Output the (x, y) coordinate of the center of the cell containing the given text.  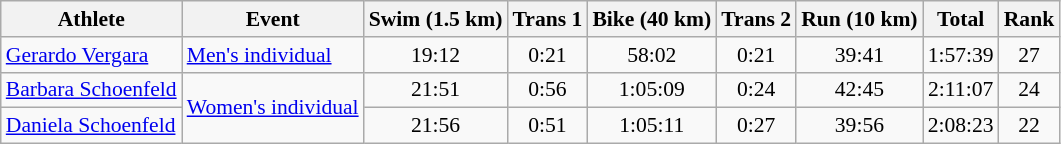
1:05:09 (652, 90)
Athlete (92, 19)
19:12 (436, 55)
Trans 1 (547, 19)
0:56 (547, 90)
1:05:11 (652, 126)
22 (1030, 126)
Run (10 km) (859, 19)
Event (273, 19)
Barbara Schoenfeld (92, 90)
24 (1030, 90)
58:02 (652, 55)
2:11:07 (961, 90)
1:57:39 (961, 55)
Gerardo Vergara (92, 55)
39:56 (859, 126)
0:51 (547, 126)
0:24 (756, 90)
2:08:23 (961, 126)
27 (1030, 55)
Swim (1.5 km) (436, 19)
Men's individual (273, 55)
39:41 (859, 55)
Daniela Schoenfeld (92, 126)
Total (961, 19)
42:45 (859, 90)
Rank (1030, 19)
Bike (40 km) (652, 19)
21:51 (436, 90)
0:27 (756, 126)
Women's individual (273, 108)
Trans 2 (756, 19)
21:56 (436, 126)
